Extract the (X, Y) coordinate from the center of the cell holding the provided text.  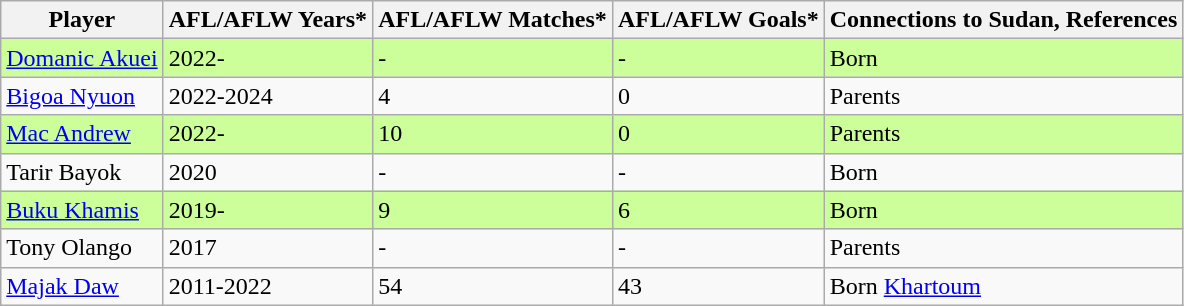
Bigoa Nyuon (82, 96)
AFL/AFLW Matches* (493, 20)
Tarir Bayok (82, 172)
2020 (268, 172)
54 (493, 286)
Buku Khamis (82, 210)
9 (493, 210)
Player (82, 20)
6 (718, 210)
2022-2024 (268, 96)
Tony Olango (82, 248)
43 (718, 286)
Domanic Akuei (82, 58)
Majak Daw (82, 286)
Born Khartoum (1004, 286)
10 (493, 134)
AFL/AFLW Years* (268, 20)
4 (493, 96)
Connections to Sudan, References (1004, 20)
Mac Andrew (82, 134)
2017 (268, 248)
AFL/AFLW Goals* (718, 20)
2019- (268, 210)
2011-2022 (268, 286)
